Pinpoint the cell where the given text exists, returning its (X, Y) midpoint coordinate. 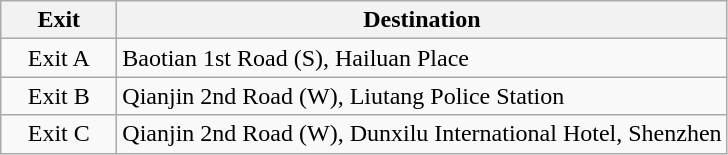
Qianjin 2nd Road (W), Liutang Police Station (422, 96)
Exit (59, 20)
Qianjin 2nd Road (W), Dunxilu International Hotel, Shenzhen (422, 134)
Exit B (59, 96)
Baotian 1st Road (S), Hailuan Place (422, 58)
Exit A (59, 58)
Exit C (59, 134)
Destination (422, 20)
